Detect which cell encompasses the target text, then output its (x, y) center coordinate. 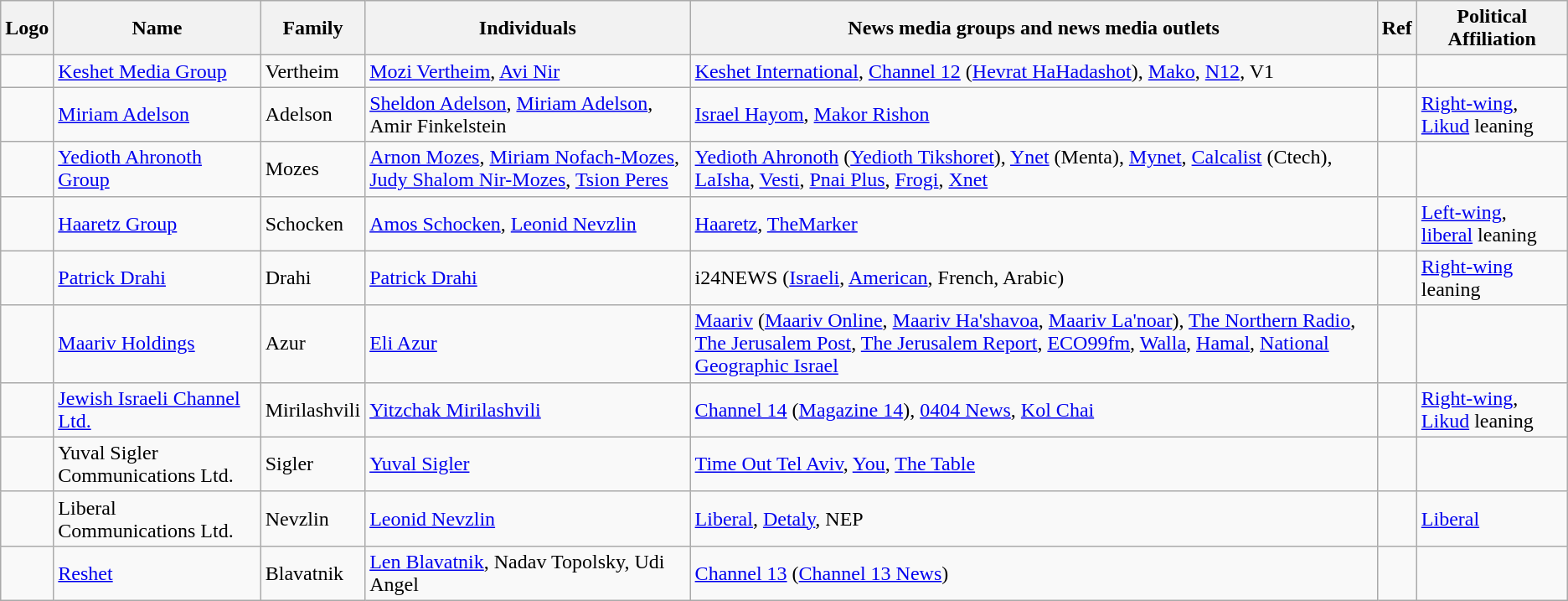
Maariv Holdings (157, 344)
Liberal, Detaly, NEP (1034, 518)
Keshet Media Group (157, 71)
News media groups and news media outlets (1034, 28)
Mirilashvili (312, 409)
Blavatnik (312, 573)
Logo (27, 28)
Yedioth Ahronoth (Yedioth Tikshoret), Ynet (Menta), Mynet, Calcalist (Ctech), LaIsha, Vesti, Pnai Plus, Frogi, Xnet (1034, 169)
Channel 13 (Channel 13 News) (1034, 573)
Yitzchak Mirilashvili (528, 409)
Time Out Tel Aviv, You, The Table (1034, 464)
Yuval Sigler (528, 464)
Individuals (528, 28)
Yedioth Ahronoth Group (157, 169)
Haaretz Group (157, 223)
Left-wing, liberal leaning (1492, 223)
Keshet International, Channel 12 (Hevrat HaHadashot), Mako, N12, V1 (1034, 71)
Family (312, 28)
Len Blavatnik, Nadav Topolsky, Udi Angel (528, 573)
Mozes (312, 169)
Haaretz, TheMarker (1034, 223)
Leonid Nevzlin (528, 518)
Yuval Sigler Communications Ltd. (157, 464)
Azur (312, 344)
Channel 14 (Magazine 14), 0404 News, Kol Chai (1034, 409)
Jewish Israeli Channel Ltd. (157, 409)
Amos Schocken, Leonid Nevzlin (528, 223)
Eli Azur (528, 344)
Sigler (312, 464)
i24NEWS (Israeli, American, French, Arabic) (1034, 278)
Liberal Communications Ltd. (157, 518)
Ref (1397, 28)
Nevzlin (312, 518)
Drahi (312, 278)
Liberal (1492, 518)
Political Affiliation (1492, 28)
Mozi Vertheim, Avi Nir (528, 71)
Israel Hayom, Makor Rishon (1034, 114)
Arnon Mozes, Miriam Nofach-Mozes, Judy Shalom Nir-Mozes, Tsion Peres (528, 169)
Reshet (157, 573)
Right-wing leaning (1492, 278)
Miriam Adelson (157, 114)
Sheldon Adelson, Miriam Adelson, Amir Finkelstein (528, 114)
Schocken (312, 223)
Name (157, 28)
Vertheim (312, 71)
Adelson (312, 114)
